For the text-containing cell, return its midpoint in (x, y) coordinate format. 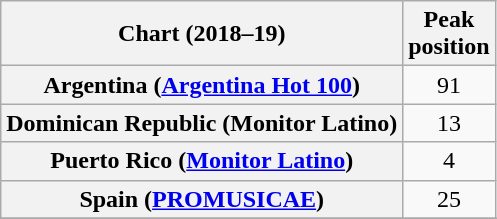
Dominican Republic (Monitor Latino) (202, 123)
4 (449, 161)
Spain (PROMUSICAE) (202, 199)
91 (449, 85)
Argentina (Argentina Hot 100) (202, 85)
13 (449, 123)
Peak position (449, 34)
25 (449, 199)
Chart (2018–19) (202, 34)
Puerto Rico (Monitor Latino) (202, 161)
